Determine the [X, Y] coordinate at the center of the cell enclosing the given text.  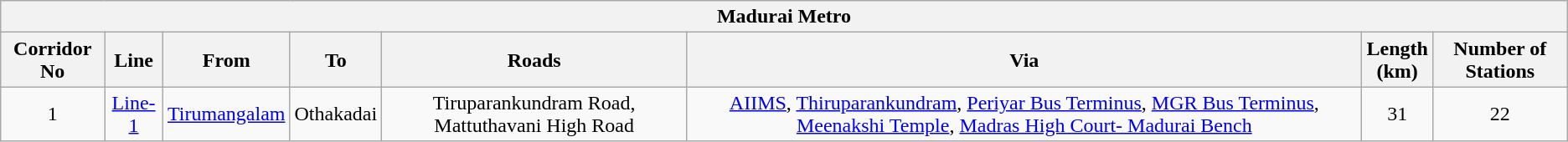
31 [1397, 114]
Line-1 [134, 114]
Line [134, 60]
Madurai Metro [784, 17]
AIIMS, Thiruparankundram, Periyar Bus Terminus, MGR Bus Terminus, Meenakshi Temple, Madras High Court- Madurai Bench [1024, 114]
Othakadai [336, 114]
Corridor No [53, 60]
Tiruparankundram Road, Mattuthavani High Road [534, 114]
Roads [534, 60]
Via [1024, 60]
1 [53, 114]
From [226, 60]
Length(km) [1397, 60]
Number of Stations [1499, 60]
To [336, 60]
Tirumangalam [226, 114]
22 [1499, 114]
